Search for the cell housing the specified text and yield its [X, Y] center coordinate. 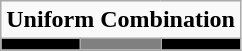
Uniform Combination [121, 20]
